Detect which cell encompasses the target text, then output its [X, Y] center coordinate. 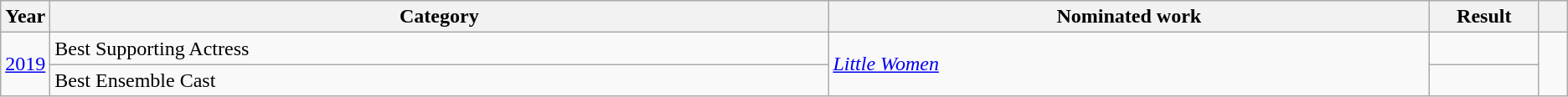
2019 [25, 64]
Year [25, 17]
Best Ensemble Cast [439, 80]
Best Supporting Actress [439, 48]
Nominated work [1129, 17]
Category [439, 17]
Result [1484, 17]
Little Women [1129, 64]
